Provide the [X, Y] coordinate of the cell's center where the given text is located.  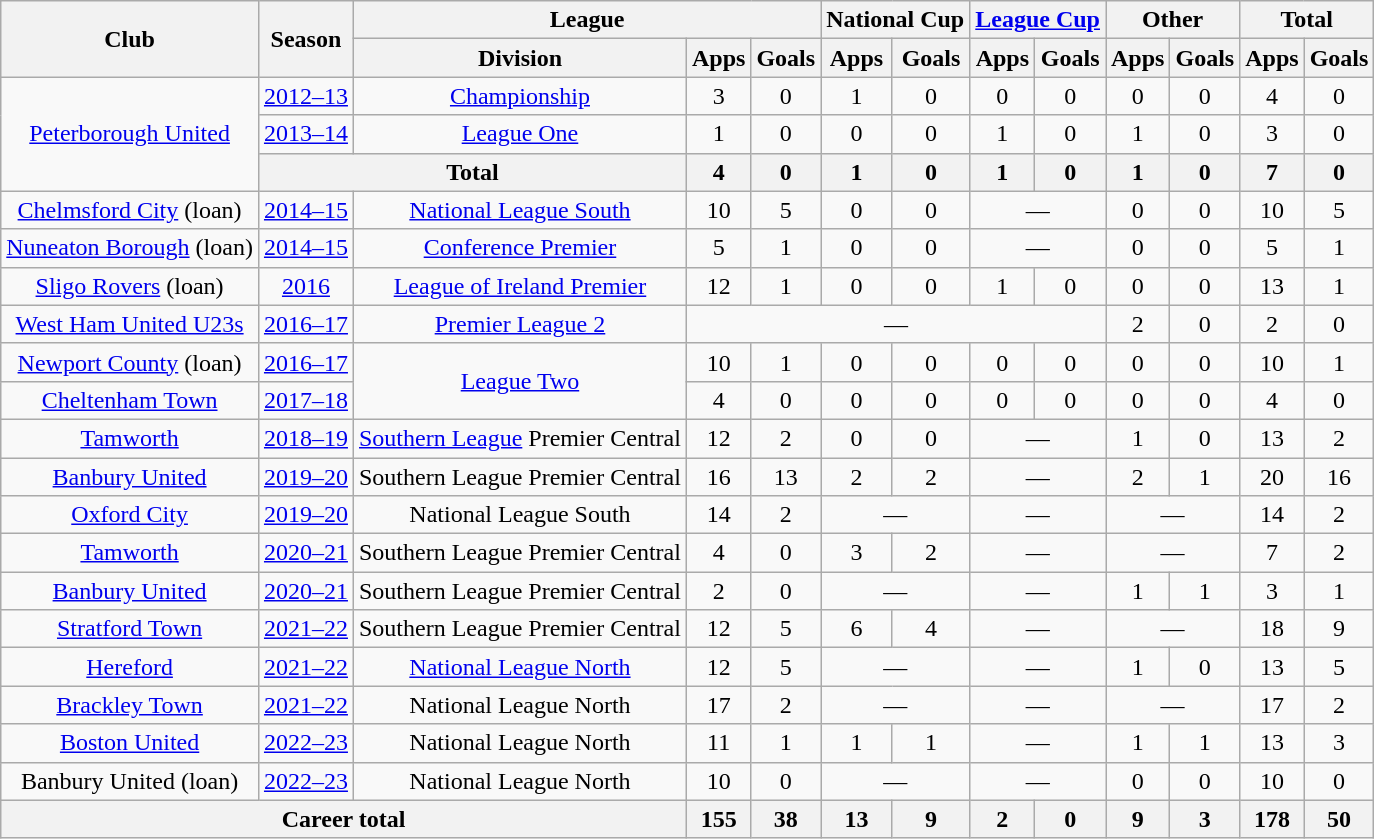
20 [1272, 477]
Stratford Town [130, 629]
Nuneaton Borough (loan) [130, 248]
2017–18 [306, 400]
Chelmsford City (loan) [130, 210]
Club [130, 39]
50 [1339, 819]
Sligo Rovers (loan) [130, 286]
League of Ireland Premier [520, 286]
League One [520, 134]
Season [306, 39]
Conference Premier [520, 248]
178 [1272, 819]
11 [718, 743]
Brackley Town [130, 705]
Other [1173, 20]
League Two [520, 381]
38 [786, 819]
Premier League 2 [520, 324]
Oxford City [130, 515]
Hereford [130, 667]
League [586, 20]
Career total [344, 819]
Division [520, 58]
Banbury United (loan) [130, 781]
2013–14 [306, 134]
2012–13 [306, 96]
2016 [306, 286]
155 [718, 819]
2018–19 [306, 438]
Championship [520, 96]
Peterborough United [130, 134]
Boston United [130, 743]
Cheltenham Town [130, 400]
League Cup [1038, 20]
18 [1272, 629]
West Ham United U23s [130, 324]
6 [857, 629]
Newport County (loan) [130, 362]
National Cup [896, 20]
